Identify which cell holds the provided text, then report its [x, y] central coordinate. 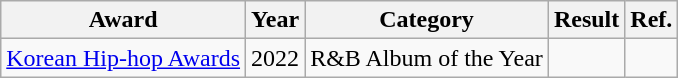
Result [586, 20]
Category [427, 20]
2022 [276, 58]
Year [276, 20]
Ref. [652, 20]
Korean Hip-hop Awards [124, 58]
Award [124, 20]
R&B Album of the Year [427, 58]
